Locate the cell with the specified text and output its (X, Y) center coordinate. 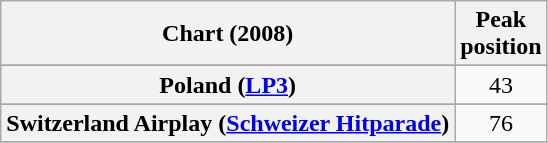
Peakposition (501, 34)
Poland (LP3) (228, 85)
43 (501, 85)
Chart (2008) (228, 34)
Switzerland Airplay (Schweizer Hitparade) (228, 123)
76 (501, 123)
